Scan for the cell matching the given text and deliver its [X, Y] coordinate at center. 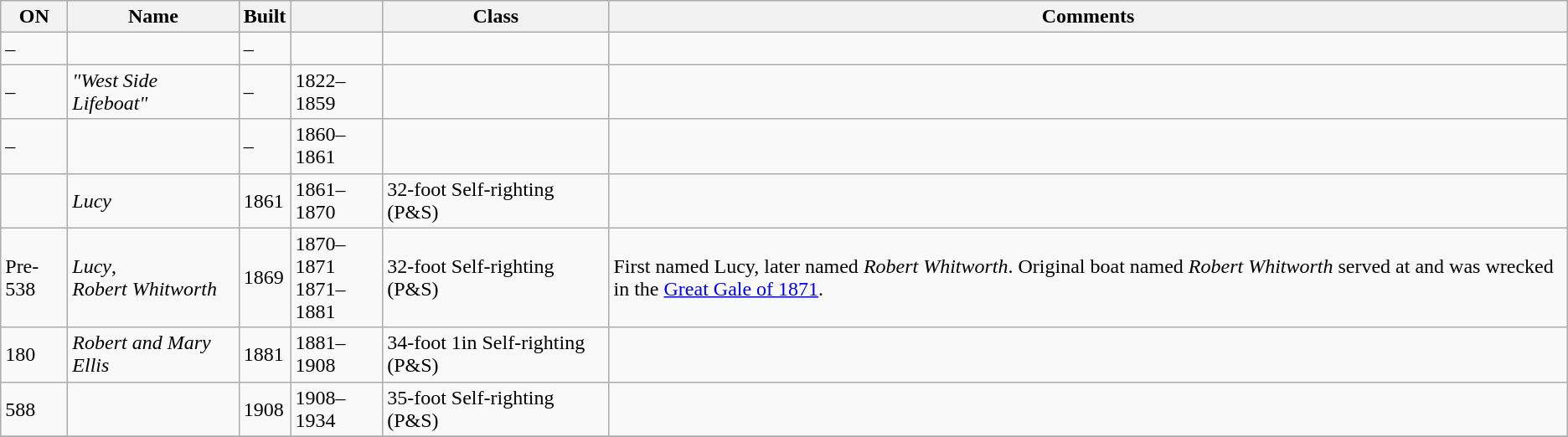
34-foot 1in Self-righting (P&S) [496, 355]
Robert and Mary Ellis [153, 355]
1908 [265, 409]
ON [34, 17]
1908–1934 [337, 409]
1822–1859 [337, 92]
Lucy [153, 201]
Class [496, 17]
1860–1861 [337, 146]
1870–18711871–1881 [337, 278]
1881–1908 [337, 355]
"West Side Lifeboat" [153, 92]
1881 [265, 355]
Lucy,Robert Whitworth [153, 278]
35-foot Self-righting (P&S) [496, 409]
First named Lucy, later named Robert Whitworth. Original boat named Robert Whitworth served at and was wrecked in the Great Gale of 1871. [1088, 278]
1861–1870 [337, 201]
Pre-538 [34, 278]
Name [153, 17]
588 [34, 409]
1869 [265, 278]
Built [265, 17]
180 [34, 355]
1861 [265, 201]
Comments [1088, 17]
